Search for the cell housing the specified text and yield its (X, Y) center coordinate. 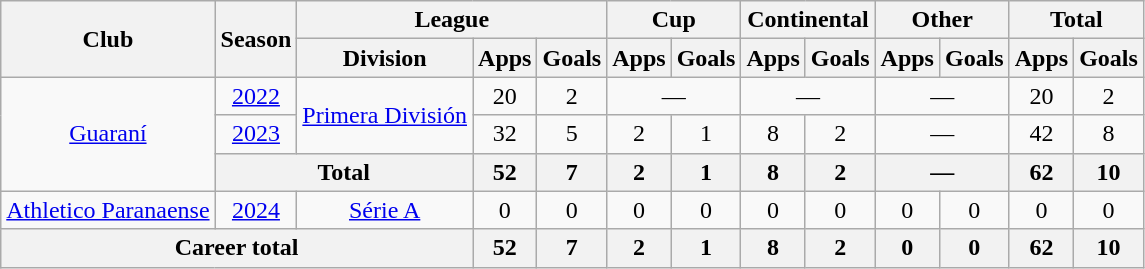
Série A (385, 210)
Continental (808, 20)
Cup (674, 20)
Division (385, 58)
Season (256, 39)
2024 (256, 210)
Other (942, 20)
Primera División (385, 115)
2023 (256, 134)
Club (108, 39)
Career total (237, 248)
League (452, 20)
5 (572, 134)
Guaraní (108, 134)
42 (1041, 134)
2022 (256, 96)
Athletico Paranaense (108, 210)
32 (505, 134)
